Return the (x, y) coordinate for the center point of the cell that contains the specified text.  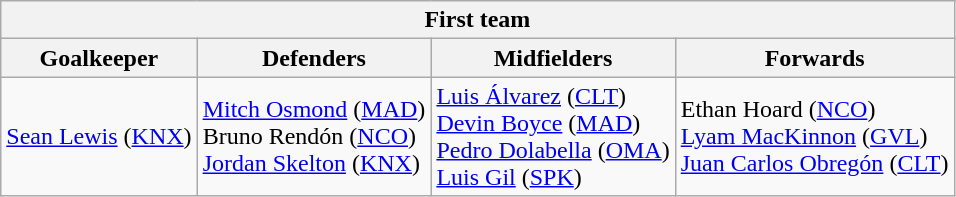
Ethan Hoard (NCO) Lyam MacKinnon (GVL) Juan Carlos Obregón (CLT) (814, 136)
Sean Lewis (KNX) (99, 136)
Midfielders (553, 58)
Mitch Osmond (MAD) Bruno Rendón (NCO) Jordan Skelton (KNX) (314, 136)
Forwards (814, 58)
Defenders (314, 58)
First team (478, 20)
Luis Álvarez (CLT) Devin Boyce (MAD) Pedro Dolabella (OMA) Luis Gil (SPK) (553, 136)
Goalkeeper (99, 58)
